Extract the [X, Y] coordinate from the center of the cell holding the provided text.  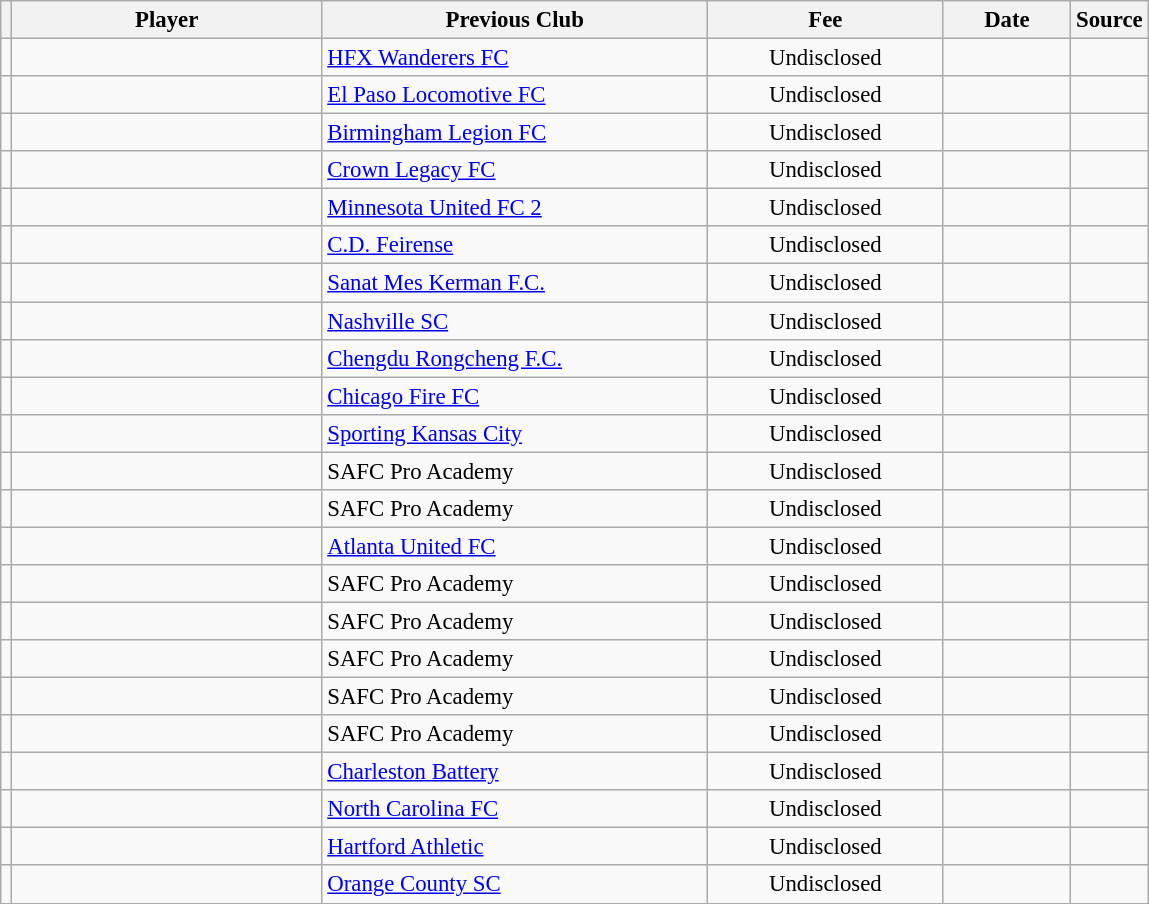
Birmingham Legion FC [515, 133]
Fee [826, 20]
Sporting Kansas City [515, 433]
Hartford Athletic [515, 847]
HFX Wanderers FC [515, 58]
Atlanta United FC [515, 546]
Charleston Battery [515, 772]
Orange County SC [515, 885]
Chicago Fire FC [515, 396]
Date [1007, 20]
C.D. Feirense [515, 245]
Source [1110, 20]
El Paso Locomotive FC [515, 95]
Previous Club [515, 20]
Minnesota United FC 2 [515, 208]
Chengdu Rongcheng F.C. [515, 358]
Sanat Mes Kerman F.C. [515, 283]
Player [166, 20]
North Carolina FC [515, 809]
Crown Legacy FC [515, 170]
Nashville SC [515, 321]
